Return (X, Y) of the center of cell containing provided text 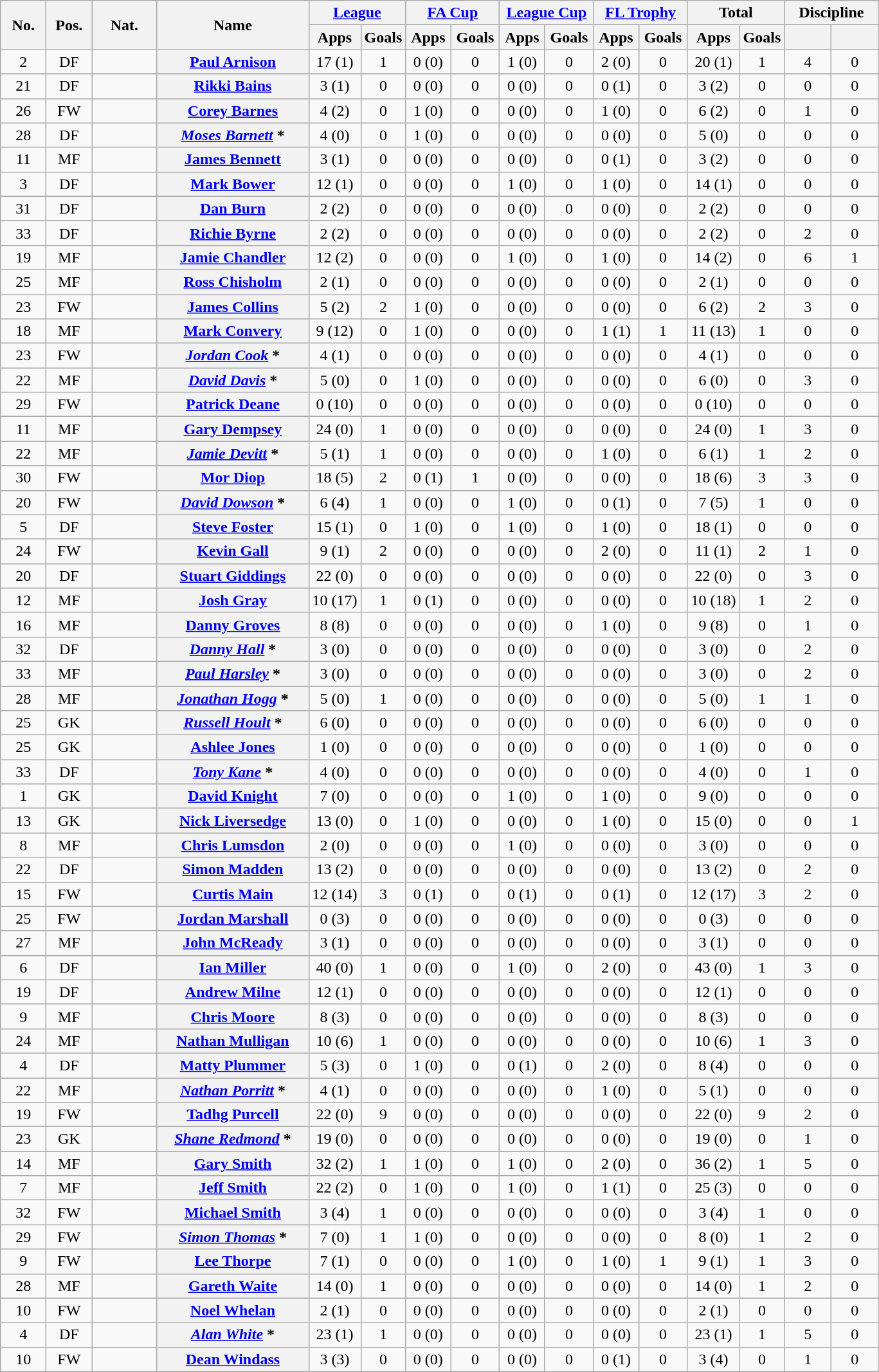
Simon Thomas * (233, 1237)
8 (4) (714, 1065)
Tadhg Purcell (233, 1115)
12 (17) (714, 894)
14 (1) (714, 184)
Kevin Gall (233, 551)
12 (14) (334, 894)
26 (23, 111)
Gary Smith (233, 1164)
11 (13) (714, 331)
Danny Hall * (233, 649)
40 (0) (334, 967)
James Collins (233, 307)
8 (23, 845)
18 (5) (334, 478)
Noel Whelan (233, 1310)
5 (2) (334, 307)
18 (6) (714, 478)
14 (2) (714, 257)
6 (4) (334, 502)
22 (2) (334, 1188)
Moses Barnett * (233, 135)
Andrew Milne (233, 992)
Shane Redmond * (233, 1139)
43 (0) (714, 967)
13 (23, 821)
Gareth Waite (233, 1286)
13 (0) (334, 821)
20 (1) (714, 62)
Total (736, 13)
Nathan Mulligan (233, 1041)
5 (3) (334, 1065)
4 (2) (334, 111)
Jeff Smith (233, 1188)
Josh Gray (233, 600)
8 (8) (334, 625)
Jordan Marshall (233, 919)
Jamie Chandler (233, 257)
Gary Dempsey (233, 429)
Mark Convery (233, 331)
Chris Moore (233, 1016)
Corey Barnes (233, 111)
Dean Windass (233, 1359)
Steve Foster (233, 527)
10 (18) (714, 600)
James Bennett (233, 160)
12 (23, 600)
14 (23, 1164)
9 (8) (714, 625)
11 (1) (714, 551)
7 (23, 1188)
7 (5) (714, 502)
David Davis * (233, 380)
Russell Hoult * (233, 723)
FL Trophy (640, 13)
Danny Groves (233, 625)
18 (1) (714, 527)
Jordan Cook * (233, 356)
10 (17) (334, 600)
Ross Chisholm (233, 282)
Paul Harsley * (233, 673)
25 (3) (714, 1188)
7 (1) (334, 1261)
Jonathan Hogg * (233, 698)
Tony Kane * (233, 772)
6 (1) (714, 453)
Jamie Devitt * (233, 453)
Stuart Giddings (233, 576)
31 (23, 208)
Nick Liversedge (233, 821)
Simon Madden (233, 870)
17 (1) (334, 62)
Curtis Main (233, 894)
Ian Miller (233, 967)
36 (2) (714, 1164)
Rikki Bains (233, 86)
18 (23, 331)
Matty Plummer (233, 1065)
15 (23, 894)
8 (0) (714, 1237)
Chris Lumsdon (233, 845)
Patrick Deane (233, 405)
Mark Bower (233, 184)
Lee Thorpe (233, 1261)
32 (2) (334, 1164)
Discipline (831, 13)
12 (2) (334, 257)
Michael Smith (233, 1212)
9 (12) (334, 331)
15 (0) (714, 821)
21 (23, 86)
15 (1) (334, 527)
Nat. (125, 25)
16 (23, 625)
30 (23, 478)
John McReady (233, 943)
League (358, 13)
Dan Burn (233, 208)
League Cup (547, 13)
FA Cup (453, 13)
9 (0) (714, 796)
27 (23, 943)
3 (3) (334, 1359)
David Knight (233, 796)
Alan White * (233, 1335)
Ashlee Jones (233, 747)
No. (23, 25)
Richie Byrne (233, 233)
Nathan Porritt * (233, 1090)
Paul Arnison (233, 62)
Pos. (69, 25)
Mor Diop (233, 478)
Name (233, 25)
David Dowson * (233, 502)
